Pinpoint the cell where the given text exists, returning its [X, Y] midpoint coordinate. 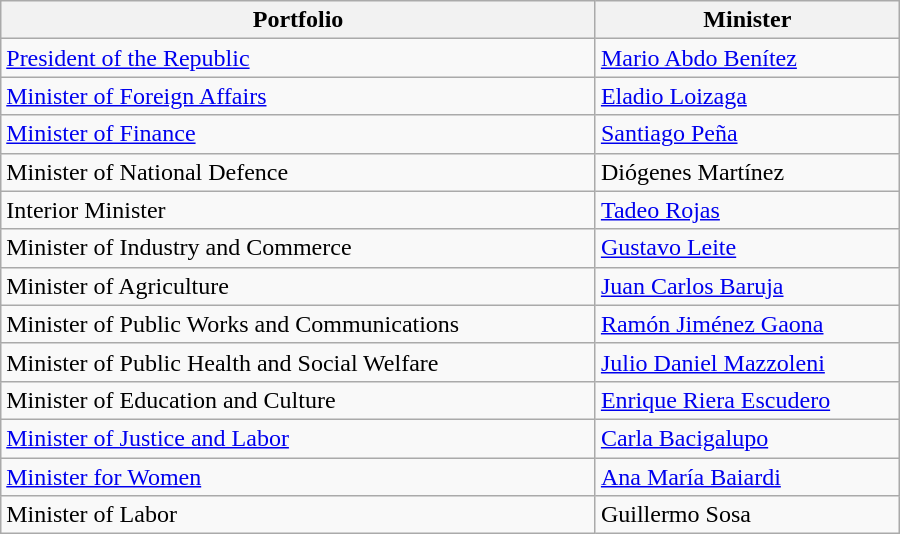
Santiago Peña [747, 134]
Carla Bacigalupo [747, 438]
Minister of Public Health and Social Welfare [298, 362]
Minister of Finance [298, 134]
Guillermo Sosa [747, 515]
Eladio Loizaga [747, 96]
President of the Republic [298, 58]
Minister of Public Works and Communications [298, 324]
Ana María Baiardi [747, 477]
Gustavo Leite [747, 248]
Juan Carlos Baruja [747, 286]
Interior Minister [298, 210]
Tadeo Rojas [747, 210]
Minister of Labor [298, 515]
Minister of Foreign Affairs [298, 96]
Minister [747, 20]
Diógenes Martínez [747, 172]
Enrique Riera Escudero [747, 400]
Minister of Agriculture [298, 286]
Portfolio [298, 20]
Minister of Industry and Commerce [298, 248]
Mario Abdo Benítez [747, 58]
Ramón Jiménez Gaona [747, 324]
Minister of Education and Culture [298, 400]
Minister of Justice and Labor [298, 438]
Julio Daniel Mazzoleni [747, 362]
Minister for Women [298, 477]
Minister of National Defence [298, 172]
